Find where the given text appears and provide that cell's center as (x, y) coordinate. 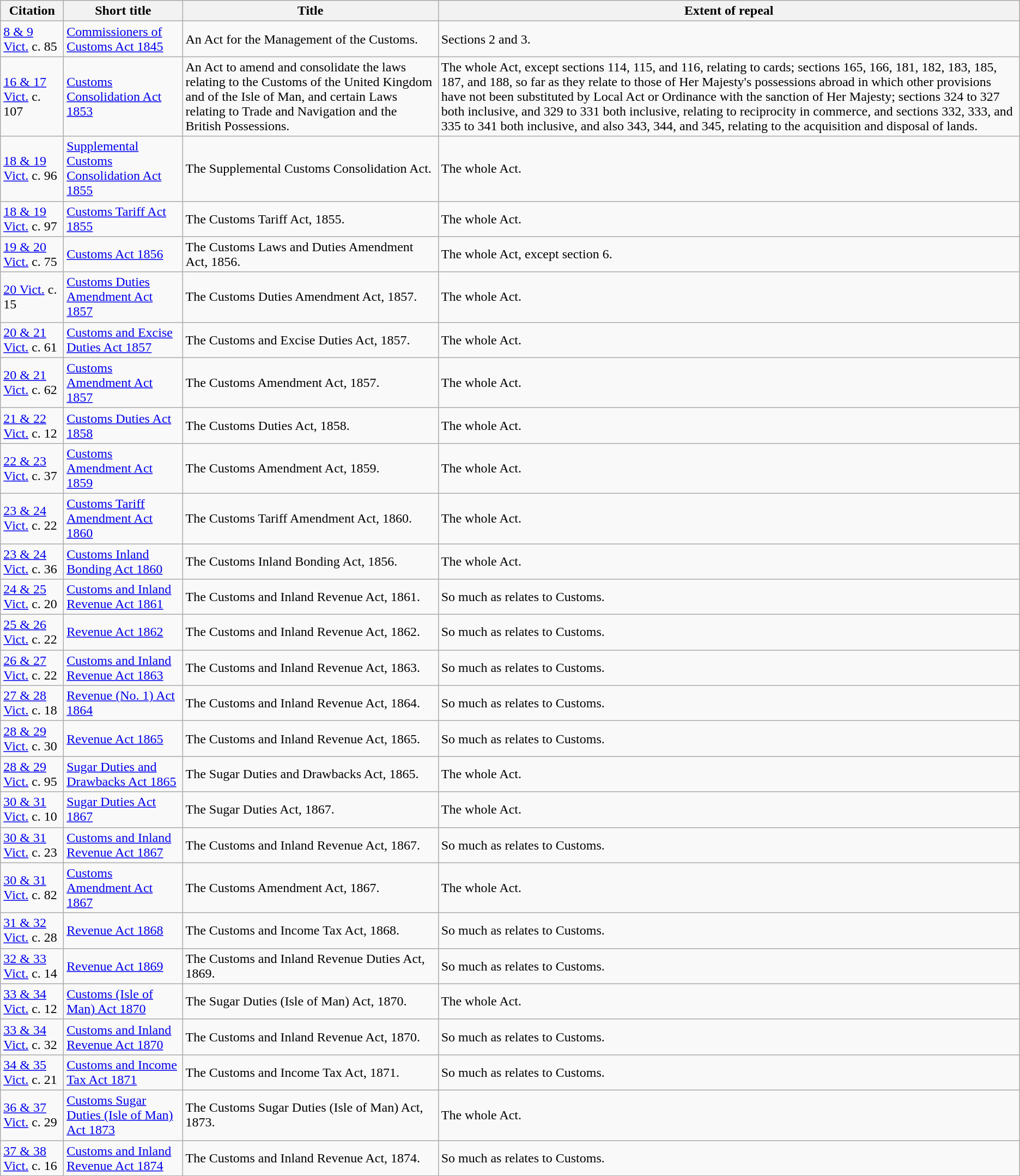
Customs Duties Act 1858 (123, 425)
Customs Inland Bonding Act 1860 (123, 561)
Citation (32, 11)
Customs and Income Tax Act 1871 (123, 1072)
The Customs and Inland Revenue Act, 1874. (311, 1157)
Extent of repeal (729, 11)
Revenue Act 1862 (123, 632)
The Customs and Income Tax Act, 1868. (311, 931)
Customs and Inland Revenue Act 1863 (123, 668)
Revenue Act 1869 (123, 966)
37 & 38 Vict. c. 16 (32, 1157)
The Customs and Income Tax Act, 1871. (311, 1072)
The Customs and Inland Revenue Act, 1867. (311, 845)
The Customs and Inland Revenue Act, 1862. (311, 632)
The Customs Duties Act, 1858. (311, 425)
The Sugar Duties (Isle of Man) Act, 1870. (311, 1002)
Sugar Duties and Drawbacks Act 1865 (123, 774)
18 & 19 Vict. c. 97 (32, 219)
21 & 22 Vict. c. 12 (32, 425)
30 & 31 Vict. c. 23 (32, 845)
28 & 29 Vict. c. 30 (32, 739)
The Customs and Inland Revenue Duties Act, 1869. (311, 966)
The Sugar Duties Act, 1867. (311, 810)
28 & 29 Vict. c. 95 (32, 774)
Short title (123, 11)
The Customs and Inland Revenue Act, 1861. (311, 597)
Customs Amendment Act 1859 (123, 468)
Customs and Excise Duties Act 1857 (123, 340)
Revenue Act 1865 (123, 739)
The Customs and Inland Revenue Act, 1864. (311, 703)
20 & 21 Vict. c. 62 (32, 383)
36 & 37 Vict. c. 29 (32, 1115)
Revenue Act 1868 (123, 931)
The Customs Inland Bonding Act, 1856. (311, 561)
27 & 28 Vict. c. 18 (32, 703)
20 & 21 Vict. c. 61 (32, 340)
The Customs and Inland Revenue Act, 1865. (311, 739)
An Act for the Management of the Customs. (311, 39)
33 & 34 Vict. c. 32 (32, 1036)
The Customs Tariff Act, 1855. (311, 219)
The Customs Laws and Duties Amendment Act, 1856. (311, 254)
24 & 25 Vict. c. 20 (32, 597)
The Customs Tariff Amendment Act, 1860. (311, 518)
26 & 27 Vict. c. 22 (32, 668)
The Customs Amendment Act, 1859. (311, 468)
34 & 35 Vict. c. 21 (32, 1072)
31 & 32 Vict. c. 28 (32, 931)
Customs Sugar Duties (Isle of Man) Act 1873 (123, 1115)
23 & 24 Vict. c. 36 (32, 561)
20 Vict. c. 15 (32, 297)
Commissioners of Customs Act 1845 (123, 39)
Revenue (No. 1) Act 1864 (123, 703)
Customs Act 1856 (123, 254)
8 & 9 Vict. c. 85 (32, 39)
The Customs Duties Amendment Act, 1857. (311, 297)
Customs Tariff Amendment Act 1860 (123, 518)
30 & 31 Vict. c. 82 (32, 888)
Customs Duties Amendment Act 1857 (123, 297)
32 & 33 Vict. c. 14 (32, 966)
Sections 2 and 3. (729, 39)
19 & 20 Vict. c. 75 (32, 254)
Supplemental Customs Consolidation Act 1855 (123, 169)
Customs and Inland Revenue Act 1861 (123, 597)
The Sugar Duties and Drawbacks Act, 1865. (311, 774)
Sugar Duties Act 1867 (123, 810)
Customs Amendment Act 1867 (123, 888)
Customs and Inland Revenue Act 1867 (123, 845)
18 & 19 Vict. c. 96 (32, 169)
Customs Tariff Act 1855 (123, 219)
The Customs and Excise Duties Act, 1857. (311, 340)
Customs and Inland Revenue Act 1870 (123, 1036)
Customs (Isle of Man) Act 1870 (123, 1002)
Title (311, 11)
The whole Act, except section 6. (729, 254)
16 & 17 Vict. c. 107 (32, 96)
Customs Consolidation Act 1853 (123, 96)
30 & 31 Vict. c. 10 (32, 810)
The Supplemental Customs Consolidation Act. (311, 169)
Customs Amendment Act 1857 (123, 383)
Customs and Inland Revenue Act 1874 (123, 1157)
The Customs and Inland Revenue Act, 1863. (311, 668)
The Customs Sugar Duties (Isle of Man) Act, 1873. (311, 1115)
25 & 26 Vict. c. 22 (32, 632)
The Customs and Inland Revenue Act, 1870. (311, 1036)
22 & 23 Vict. c. 37 (32, 468)
The Customs Amendment Act, 1857. (311, 383)
23 & 24 Vict. c. 22 (32, 518)
The Customs Amendment Act, 1867. (311, 888)
33 & 34 Vict. c. 12 (32, 1002)
